Output the [X, Y] coordinate of the center of the cell containing the given text.  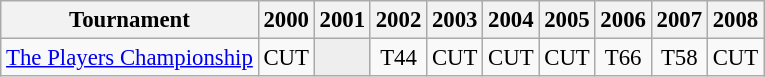
T58 [679, 58]
2007 [679, 20]
2003 [455, 20]
2005 [567, 20]
2004 [511, 20]
T66 [623, 58]
2006 [623, 20]
Tournament [130, 20]
2008 [735, 20]
2001 [342, 20]
The Players Championship [130, 58]
2000 [286, 20]
2002 [398, 20]
T44 [398, 58]
